Determine the (X, Y) coordinate at the center of the cell enclosing the given text.  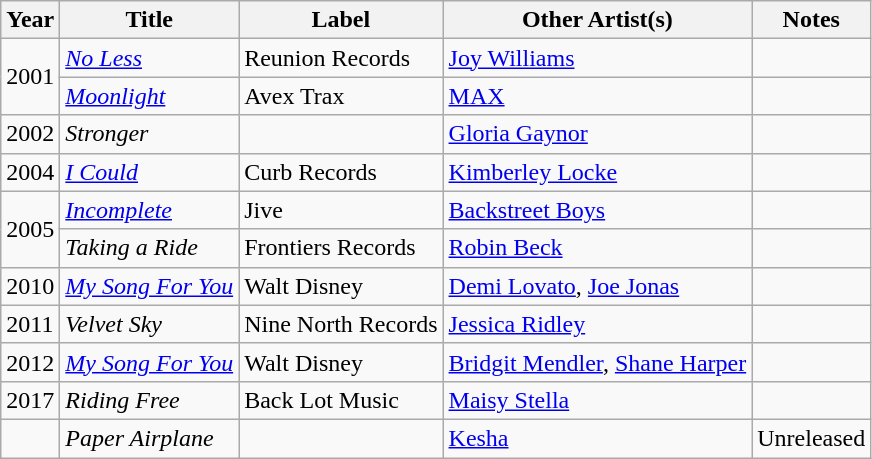
2001 (30, 77)
Bridgit Mendler, Shane Harper (598, 362)
Maisy Stella (598, 400)
Other Artist(s) (598, 20)
Jessica Ridley (598, 324)
2012 (30, 362)
Avex Trax (341, 96)
Gloria Gaynor (598, 134)
Demi Lovato, Joe Jonas (598, 286)
Title (150, 20)
Unreleased (812, 438)
2017 (30, 400)
Nine North Records (341, 324)
Paper Airplane (150, 438)
Velvet Sky (150, 324)
Incomplete (150, 210)
No Less (150, 58)
Curb Records (341, 172)
2004 (30, 172)
2011 (30, 324)
Kesha (598, 438)
Jive (341, 210)
MAX (598, 96)
Moonlight (150, 96)
Robin Beck (598, 248)
Riding Free (150, 400)
2005 (30, 229)
Label (341, 20)
Taking a Ride (150, 248)
Backstreet Boys (598, 210)
Frontiers Records (341, 248)
2010 (30, 286)
Stronger (150, 134)
Reunion Records (341, 58)
2002 (30, 134)
I Could (150, 172)
Year (30, 20)
Back Lot Music (341, 400)
Kimberley Locke (598, 172)
Joy Williams (598, 58)
Notes (812, 20)
